Provide the (X, Y) coordinate of the cell's center where the given text is located.  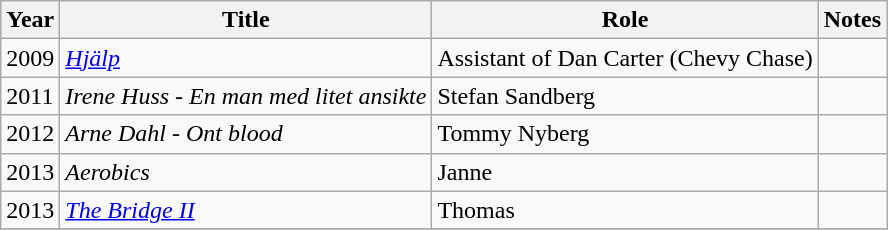
Assistant of Dan Carter (Chevy Chase) (625, 58)
Stefan Sandberg (625, 96)
Title (246, 20)
Janne (625, 172)
2009 (30, 58)
Hjälp (246, 58)
Role (625, 20)
Notes (852, 20)
The Bridge II (246, 210)
Year (30, 20)
Arne Dahl - Ont blood (246, 134)
Irene Huss - En man med litet ansikte (246, 96)
2012 (30, 134)
2011 (30, 96)
Tommy Nyberg (625, 134)
Aerobics (246, 172)
Thomas (625, 210)
